Locate the cell with the specified text and output its (x, y) center coordinate. 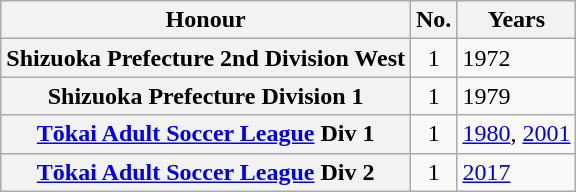
Tōkai Adult Soccer League Div 2 (206, 172)
Honour (206, 20)
2017 (516, 172)
1980, 2001 (516, 134)
1979 (516, 96)
1972 (516, 58)
Shizuoka Prefecture Division 1 (206, 96)
Tōkai Adult Soccer League Div 1 (206, 134)
No. (434, 20)
Shizuoka Prefecture 2nd Division West (206, 58)
Years (516, 20)
